Locate the cell with the specified text and output its (X, Y) center coordinate. 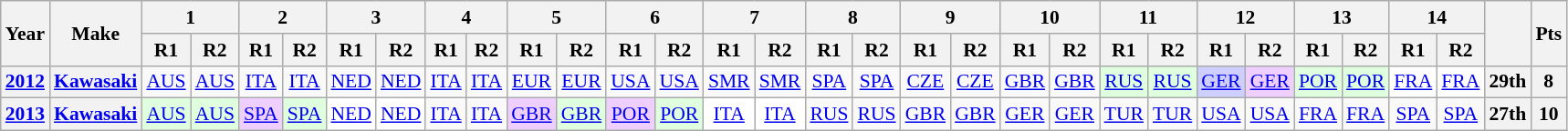
Make (95, 33)
3 (376, 17)
Pts (1548, 33)
9 (951, 17)
Year (26, 33)
2013 (26, 115)
5 (557, 17)
1 (190, 17)
2 (283, 17)
14 (1437, 17)
2012 (26, 82)
11 (1148, 17)
4 (465, 17)
12 (1245, 17)
13 (1342, 17)
29th (1508, 82)
6 (655, 17)
27th (1508, 115)
7 (754, 17)
